From the cell containing the given text, extract its center point as (x, y) coordinate. 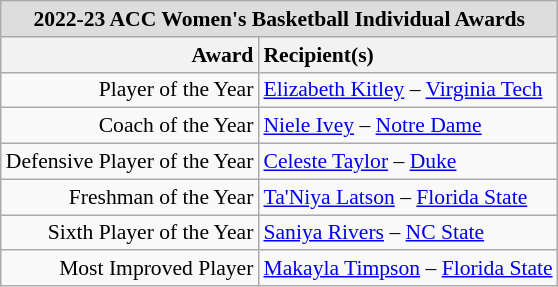
Makayla Timpson – Florida State (408, 269)
Celeste Taylor – Duke (408, 162)
2022-23 ACC Women's Basketball Individual Awards (280, 19)
Niele Ivey – Notre Dame (408, 126)
Elizabeth Kitley – Virginia Tech (408, 90)
Award (130, 55)
Coach of the Year (130, 126)
Defensive Player of the Year (130, 162)
Most Improved Player (130, 269)
Ta'Niya Latson – Florida State (408, 197)
Recipient(s) (408, 55)
Freshman of the Year (130, 197)
Sixth Player of the Year (130, 233)
Saniya Rivers – NC State (408, 233)
Player of the Year (130, 90)
